From the cell containing the given text, extract its center point as (x, y) coordinate. 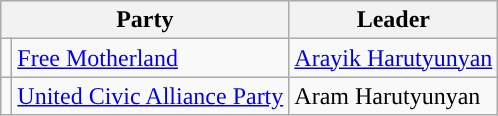
Leader (394, 20)
Arayik Harutyunyan (394, 58)
Free Motherland (150, 58)
Aram Harutyunyan (394, 96)
United Civic Alliance Party (150, 96)
Party (145, 20)
